Identify which cell holds the provided text, then report its [x, y] central coordinate. 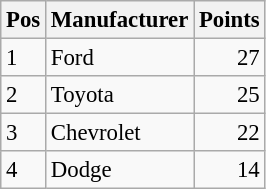
Toyota [120, 95]
25 [230, 95]
14 [230, 170]
Ford [120, 58]
4 [24, 170]
Manufacturer [120, 20]
27 [230, 58]
1 [24, 58]
3 [24, 133]
Dodge [120, 170]
2 [24, 95]
Pos [24, 20]
Chevrolet [120, 133]
22 [230, 133]
Points [230, 20]
